Output the (X, Y) coordinate of the center of the cell containing the given text.  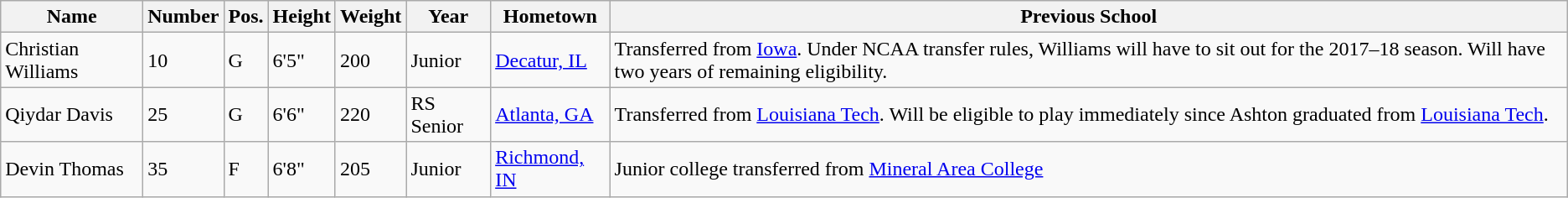
220 (370, 114)
F (246, 169)
Previous School (1089, 17)
10 (183, 60)
Devin Thomas (72, 169)
Weight (370, 17)
25 (183, 114)
Transferred from Louisiana Tech. Will be eligible to play immediately since Ashton graduated from Louisiana Tech. (1089, 114)
Pos. (246, 17)
Height (302, 17)
Atlanta, GA (550, 114)
6'5" (302, 60)
Christian Williams (72, 60)
Decatur, IL (550, 60)
Name (72, 17)
Qiydar Davis (72, 114)
Junior college transferred from Mineral Area College (1089, 169)
Hometown (550, 17)
Number (183, 17)
6'6" (302, 114)
6'8" (302, 169)
Richmond, IN (550, 169)
200 (370, 60)
35 (183, 169)
Transferred from Iowa. Under NCAA transfer rules, Williams will have to sit out for the 2017–18 season. Will have two years of remaining eligibility. (1089, 60)
RS Senior (449, 114)
Year (449, 17)
205 (370, 169)
